Search for the cell housing the specified text and yield its (X, Y) center coordinate. 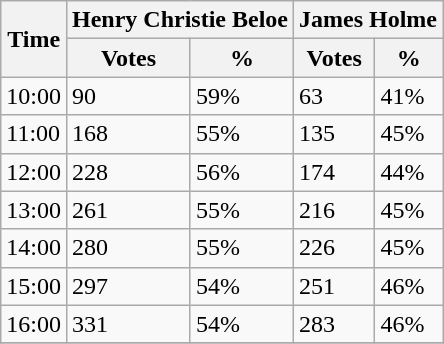
331 (128, 324)
59% (242, 96)
16:00 (34, 324)
13:00 (34, 210)
10:00 (34, 96)
Time (34, 39)
12:00 (34, 172)
228 (128, 172)
168 (128, 134)
135 (334, 134)
Henry Christie Beloe (180, 20)
James Holme (368, 20)
56% (242, 172)
297 (128, 286)
174 (334, 172)
283 (334, 324)
280 (128, 248)
251 (334, 286)
63 (334, 96)
15:00 (34, 286)
261 (128, 210)
226 (334, 248)
90 (128, 96)
11:00 (34, 134)
41% (409, 96)
216 (334, 210)
44% (409, 172)
14:00 (34, 248)
